For the text-containing cell, return its midpoint in (X, Y) coordinate format. 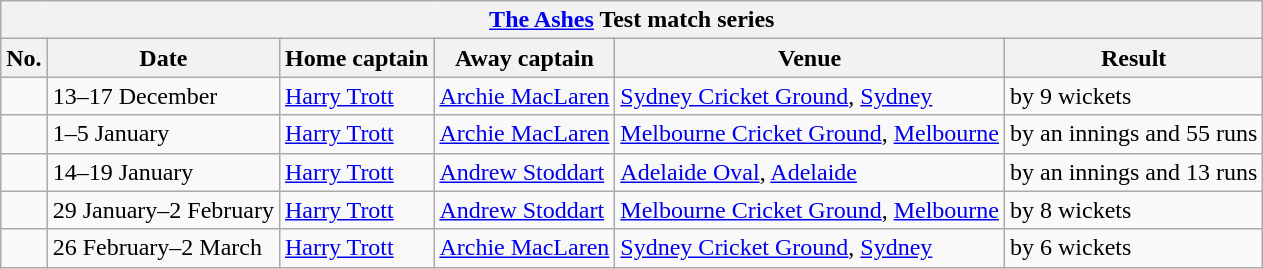
by an innings and 13 runs (1133, 172)
14–19 January (163, 172)
The Ashes Test match series (632, 20)
Venue (810, 58)
13–17 December (163, 96)
29 January–2 February (163, 210)
Home captain (356, 58)
Away captain (524, 58)
by 6 wickets (1133, 248)
Adelaide Oval, Adelaide (810, 172)
1–5 January (163, 134)
No. (24, 58)
by 8 wickets (1133, 210)
by 9 wickets (1133, 96)
Date (163, 58)
Result (1133, 58)
by an innings and 55 runs (1133, 134)
26 February–2 March (163, 248)
